Pinpoint the cell where the given text exists, returning its [X, Y] midpoint coordinate. 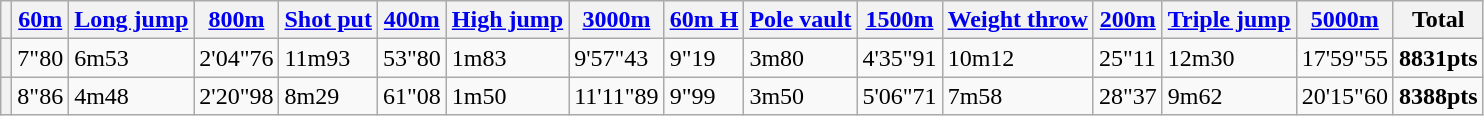
4m48 [132, 96]
Triple jump [1229, 20]
Total [1438, 20]
7m58 [1018, 96]
20'15"60 [1344, 96]
60m H [704, 20]
Weight throw [1018, 20]
4'35"91 [900, 58]
1500m [900, 20]
Shot put [328, 20]
11m93 [328, 58]
1m83 [507, 58]
8831pts [1438, 58]
8"86 [40, 96]
61"08 [412, 96]
17'59"55 [1344, 58]
10m12 [1018, 58]
8388pts [1438, 96]
9m62 [1229, 96]
800m [236, 20]
3m80 [800, 58]
3m50 [800, 96]
Pole vault [800, 20]
6m53 [132, 58]
3000m [616, 20]
53"80 [412, 58]
5000m [1344, 20]
11'11"89 [616, 96]
200m [1128, 20]
60m [40, 20]
5'06"71 [900, 96]
9"19 [704, 58]
9"99 [704, 96]
2'04"76 [236, 58]
7"80 [40, 58]
28"37 [1128, 96]
25"11 [1128, 58]
8m29 [328, 96]
9'57"43 [616, 58]
High jump [507, 20]
2'20"98 [236, 96]
1m50 [507, 96]
400m [412, 20]
12m30 [1229, 58]
Long jump [132, 20]
